Find where the given text appears and provide that cell's center as (x, y) coordinate. 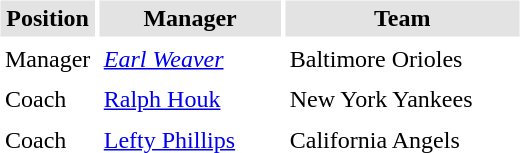
Ralph Houk (190, 100)
Baltimore Orioles (402, 59)
New York Yankees (402, 100)
Earl Weaver (190, 59)
Coach (47, 100)
Position (47, 18)
Team (402, 18)
